Locate the cell with the specified text and output its [x, y] center coordinate. 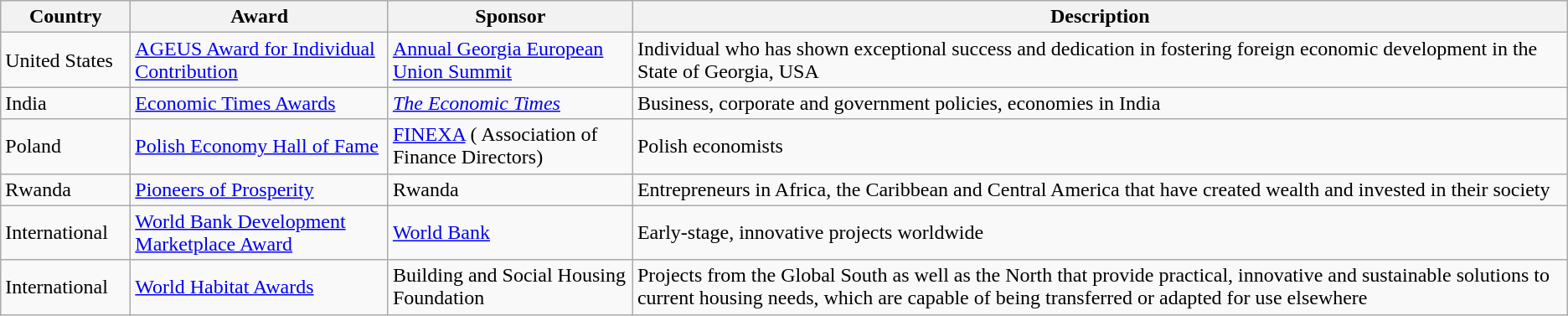
Polish Economy Hall of Fame [260, 146]
India [65, 103]
World Bank Development Marketplace Award [260, 233]
Polish economists [1100, 146]
Pioneers of Prosperity [260, 189]
The Economic Times [510, 103]
Award [260, 17]
Individual who has shown exceptional success and dedication in fostering foreign economic development in the State of Georgia, USA [1100, 60]
Building and Social Housing Foundation [510, 287]
Annual Georgia European Union Summit [510, 60]
AGEUS Award for Individual Contribution [260, 60]
Business, corporate and government policies, economies in India [1100, 103]
Sponsor [510, 17]
Early-stage, innovative projects worldwide [1100, 233]
Country [65, 17]
World Bank [510, 233]
Description [1100, 17]
Poland [65, 146]
World Habitat Awards [260, 287]
FINEXA ( Association of Finance Directors) [510, 146]
Entrepreneurs in Africa, the Caribbean and Central America that have created wealth and invested in their society [1100, 189]
United States [65, 60]
Economic Times Awards [260, 103]
